For the text-containing cell, return its midpoint in [X, Y] coordinate format. 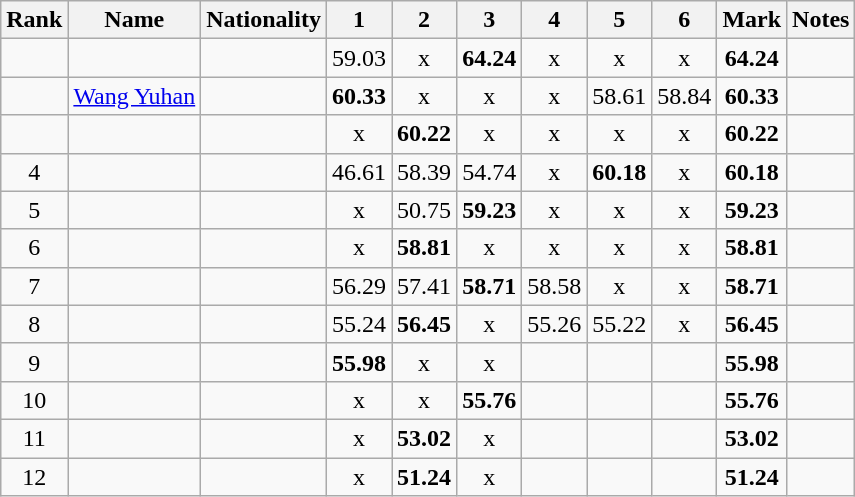
2 [424, 20]
Rank [34, 20]
55.22 [620, 324]
Wang Yuhan [134, 96]
57.41 [424, 286]
10 [34, 400]
1 [358, 20]
11 [34, 438]
12 [34, 477]
58.61 [620, 96]
Notes [821, 20]
46.61 [358, 172]
50.75 [424, 210]
56.29 [358, 286]
58.84 [684, 96]
58.39 [424, 172]
55.26 [554, 324]
7 [34, 286]
9 [34, 362]
Mark [752, 20]
58.58 [554, 286]
54.74 [490, 172]
3 [490, 20]
59.03 [358, 58]
Nationality [264, 20]
8 [34, 324]
Name [134, 20]
55.24 [358, 324]
